Scan for the cell matching the given text and deliver its [x, y] coordinate at center. 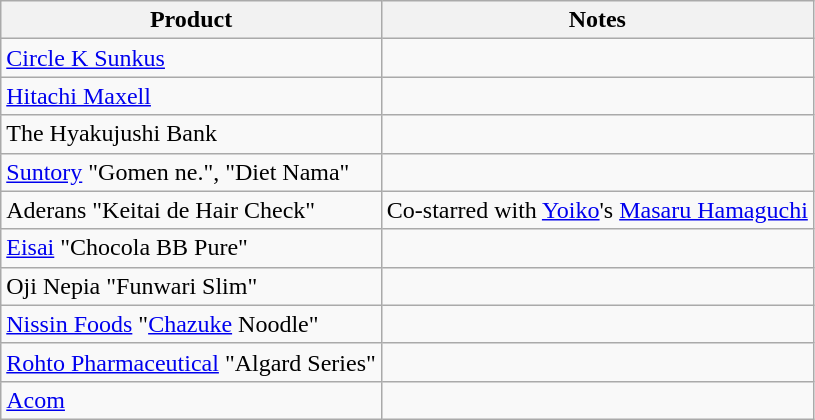
Product [192, 20]
Circle K Sunkus [192, 58]
Hitachi Maxell [192, 96]
Notes [597, 20]
Co-starred with Yoiko's Masaru Hamaguchi [597, 210]
Acom [192, 400]
Aderans "Keitai de Hair Check" [192, 210]
Eisai "Chocola BB Pure" [192, 248]
The Hyakujushi Bank [192, 134]
Rohto Pharmaceutical "Algard Series" [192, 362]
Suntory "Gomen ne.", "Diet Nama" [192, 172]
Nissin Foods "Chazuke Noodle" [192, 324]
Oji Nepia "Funwari Slim" [192, 286]
